Determine the (X, Y) coordinate at the center of the cell enclosing the given text.  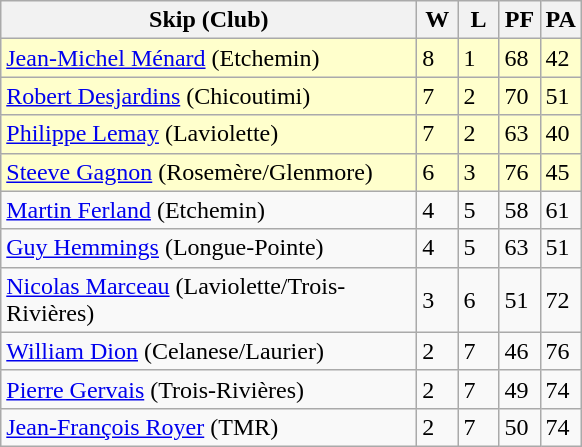
Pierre Gervais (Trois-Rivières) (209, 389)
Skip (Club) (209, 20)
40 (560, 134)
Guy Hemmings (Longue-Pointe) (209, 248)
PA (560, 20)
1 (478, 58)
49 (520, 389)
42 (560, 58)
61 (560, 210)
72 (560, 300)
L (478, 20)
W (438, 20)
50 (520, 427)
70 (520, 96)
58 (520, 210)
Martin Ferland (Etchemin) (209, 210)
William Dion (Celanese/Laurier) (209, 351)
PF (520, 20)
45 (560, 172)
Philippe Lemay (Laviolette) (209, 134)
8 (438, 58)
Jean-Michel Ménard (Etchemin) (209, 58)
Jean-François Royer (TMR) (209, 427)
46 (520, 351)
Robert Desjardins (Chicoutimi) (209, 96)
Steeve Gagnon (Rosemère/Glenmore) (209, 172)
68 (520, 58)
Nicolas Marceau (Laviolette/Trois-Rivières) (209, 300)
